Search for the cell housing the specified text and yield its (x, y) center coordinate. 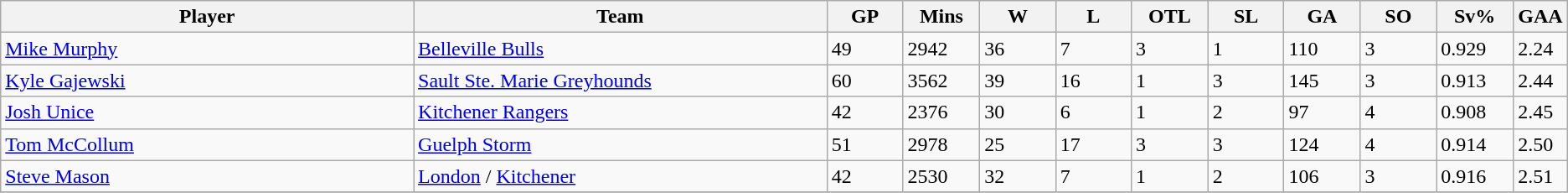
Mins (941, 17)
Mike Murphy (208, 49)
Steve Mason (208, 176)
2.51 (1541, 176)
GA (1322, 17)
30 (1018, 112)
0.914 (1475, 144)
2.24 (1541, 49)
W (1018, 17)
2978 (941, 144)
Josh Unice (208, 112)
97 (1322, 112)
2530 (941, 176)
0.916 (1475, 176)
25 (1018, 144)
39 (1018, 81)
2.45 (1541, 112)
Tom McCollum (208, 144)
0.913 (1475, 81)
6 (1093, 112)
106 (1322, 176)
OTL (1170, 17)
0.908 (1475, 112)
16 (1093, 81)
145 (1322, 81)
Sv% (1475, 17)
SO (1399, 17)
110 (1322, 49)
32 (1018, 176)
2376 (941, 112)
3562 (941, 81)
Guelph Storm (621, 144)
London / Kitchener (621, 176)
0.929 (1475, 49)
GP (864, 17)
2942 (941, 49)
Kyle Gajewski (208, 81)
Kitchener Rangers (621, 112)
36 (1018, 49)
124 (1322, 144)
GAA (1541, 17)
2.50 (1541, 144)
60 (864, 81)
51 (864, 144)
49 (864, 49)
17 (1093, 144)
SL (1246, 17)
Sault Ste. Marie Greyhounds (621, 81)
L (1093, 17)
2.44 (1541, 81)
Team (621, 17)
Player (208, 17)
Belleville Bulls (621, 49)
